Pinpoint the cell where the given text exists, returning its (X, Y) midpoint coordinate. 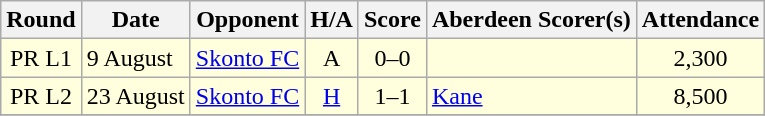
A (332, 58)
Score (392, 20)
PR L2 (41, 96)
1–1 (392, 96)
Aberdeen Scorer(s) (531, 20)
9 August (136, 58)
Round (41, 20)
Opponent (247, 20)
2,300 (700, 58)
8,500 (700, 96)
23 August (136, 96)
Date (136, 20)
0–0 (392, 58)
PR L1 (41, 58)
H (332, 96)
H/A (332, 20)
Attendance (700, 20)
Kane (531, 96)
